For the text-containing cell, return its midpoint in [X, Y] coordinate format. 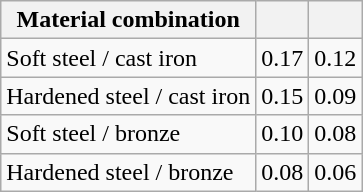
0.09 [336, 96]
Soft steel / cast iron [128, 58]
Hardened steel / bronze [128, 172]
0.15 [282, 96]
Material combination [128, 20]
Soft steel / bronze [128, 134]
0.10 [282, 134]
0.12 [336, 58]
0.06 [336, 172]
0.17 [282, 58]
Hardened steel / cast iron [128, 96]
